Search for the cell housing the specified text and yield its [X, Y] center coordinate. 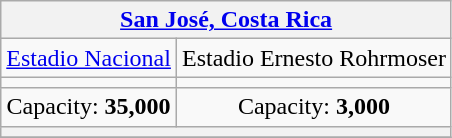
San José, Costa Rica [226, 20]
Estadio Ernesto Rohrmoser [314, 58]
Capacity: 3,000 [314, 107]
Estadio Nacional [89, 58]
Capacity: 35,000 [89, 107]
